Determine the (x, y) coordinate at the center of the cell enclosing the given text.  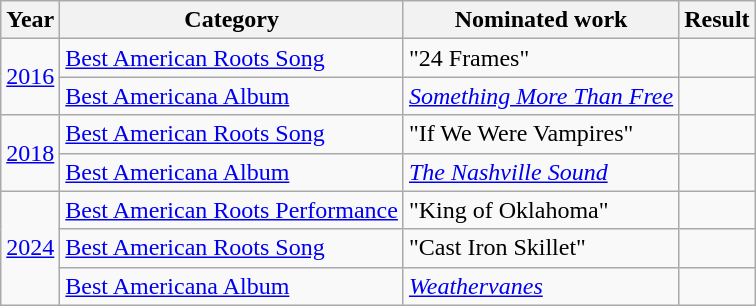
2018 (30, 153)
"Cast Iron Skillet" (540, 248)
Year (30, 20)
Weathervanes (540, 286)
2024 (30, 248)
"If We Were Vampires" (540, 134)
Best American Roots Performance (232, 210)
Category (232, 20)
Something More Than Free (540, 96)
The Nashville Sound (540, 172)
Result (717, 20)
"King of Oklahoma" (540, 210)
"24 Frames" (540, 58)
2016 (30, 77)
Nominated work (540, 20)
